Search for the cell housing the specified text and yield its [X, Y] center coordinate. 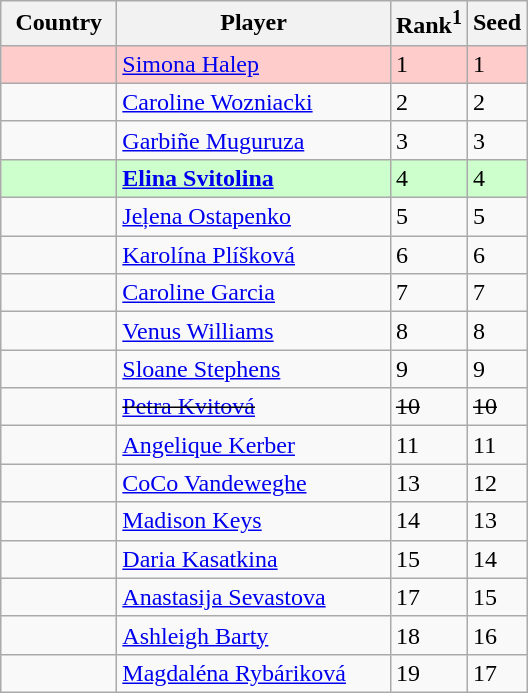
Caroline Wozniacki [254, 102]
CoCo Vandeweghe [254, 483]
18 [428, 635]
Seed [496, 24]
Magdaléna Rybáriková [254, 673]
Venus Williams [254, 331]
Rank1 [428, 24]
Jeļena Ostapenko [254, 217]
Petra Kvitová [254, 407]
Country [59, 24]
19 [428, 673]
Simona Halep [254, 64]
Anastasija Sevastova [254, 597]
Angelique Kerber [254, 445]
Ashleigh Barty [254, 635]
Caroline Garcia [254, 293]
Karolína Plíšková [254, 255]
Player [254, 24]
Elina Svitolina [254, 178]
16 [496, 635]
Sloane Stephens [254, 369]
Madison Keys [254, 521]
Daria Kasatkina [254, 559]
12 [496, 483]
Garbiñe Muguruza [254, 140]
